Return the (X, Y) coordinate for the center point of the cell that contains the specified text.  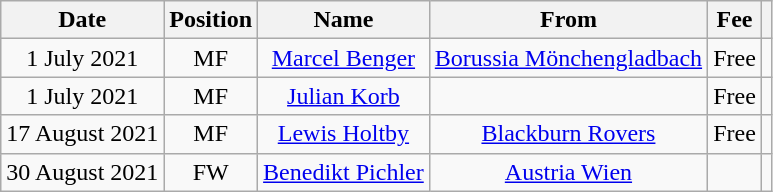
Borussia Mönchengladbach (568, 58)
30 August 2021 (82, 172)
Austria Wien (568, 172)
Blackburn Rovers (568, 134)
Marcel Benger (344, 58)
FW (211, 172)
From (568, 20)
Position (211, 20)
17 August 2021 (82, 134)
Date (82, 20)
Benedikt Pichler (344, 172)
Lewis Holtby (344, 134)
Fee (735, 20)
Julian Korb (344, 96)
Name (344, 20)
